Extract the (X, Y) coordinate from the center of the cell holding the provided text.  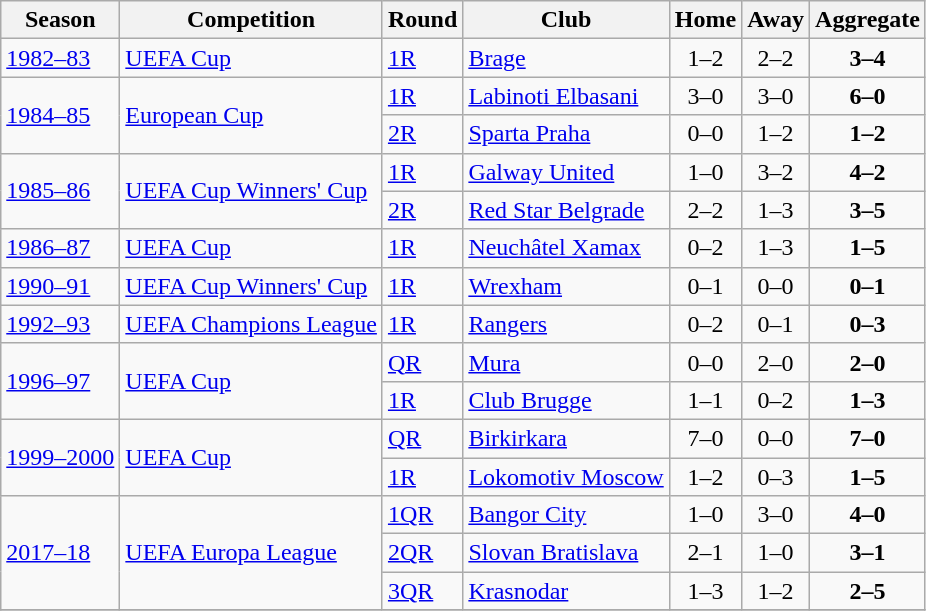
European Cup (252, 115)
1999–2000 (60, 457)
Red Star Belgrade (566, 210)
Krasnodar (566, 591)
6–0 (868, 96)
1990–91 (60, 286)
Labinoti Elbasani (566, 96)
Birkirkara (566, 438)
3–2 (776, 172)
Bangor City (566, 515)
1984–85 (60, 115)
2–1 (705, 553)
Mura (566, 362)
1982–83 (60, 58)
Home (705, 20)
2017–18 (60, 553)
1985–86 (60, 191)
Season (60, 20)
1986–87 (60, 248)
4–2 (868, 172)
2–5 (868, 591)
Rangers (566, 324)
Away (776, 20)
Wrexham (566, 286)
UEFA Champions League (252, 324)
Galway United (566, 172)
Brage (566, 58)
Lokomotiv Moscow (566, 477)
Sparta Praha (566, 134)
2QR (422, 553)
1992–93 (60, 324)
3QR (422, 591)
Competition (252, 20)
Slovan Bratislava (566, 553)
Round (422, 20)
Aggregate (868, 20)
Neuchâtel Xamax (566, 248)
1–1 (705, 400)
Club Brugge (566, 400)
3–1 (868, 553)
UEFA Europa League (252, 553)
3–5 (868, 210)
1QR (422, 515)
Club (566, 20)
4–0 (868, 515)
1996–97 (60, 381)
3–4 (868, 58)
